Extract the (x, y) coordinate from the center of the cell holding the provided text.  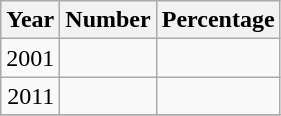
2001 (30, 58)
Percentage (218, 20)
Number (108, 20)
Year (30, 20)
2011 (30, 96)
